Detect which cell encompasses the target text, then output its (x, y) center coordinate. 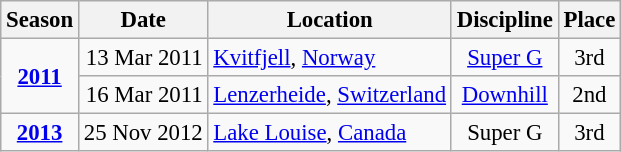
25 Nov 2012 (143, 133)
Lenzerheide, Switzerland (330, 95)
Kvitfjell, Norway (330, 58)
Downhill (504, 95)
Location (330, 20)
Discipline (504, 20)
Season (40, 20)
Date (143, 20)
Place (589, 20)
16 Mar 2011 (143, 95)
2013 (40, 133)
2nd (589, 95)
2011 (40, 76)
Lake Louise, Canada (330, 133)
13 Mar 2011 (143, 58)
